Scan for the cell matching the given text and deliver its (x, y) coordinate at center. 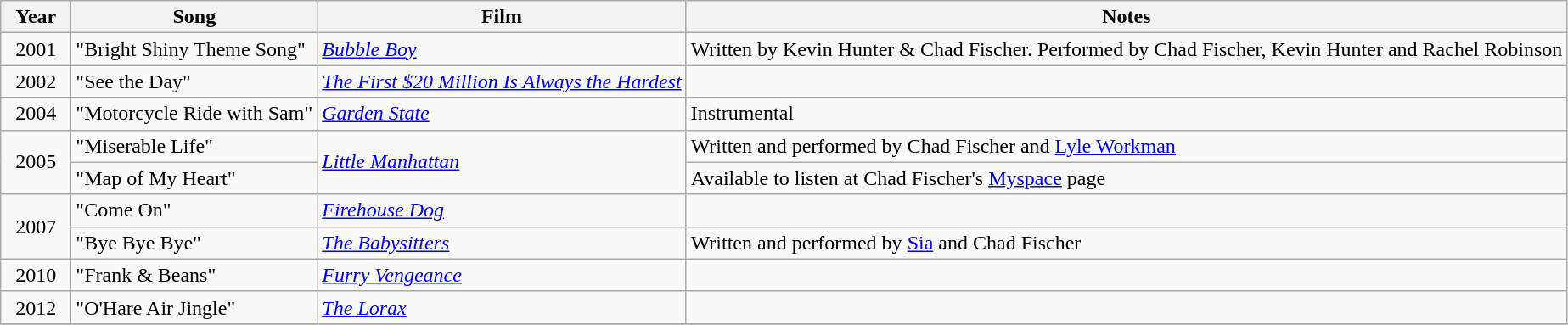
Film (502, 17)
The First $20 Million Is Always the Hardest (502, 81)
"O'Hare Air Jingle" (194, 307)
"See the Day" (194, 81)
Garden State (502, 114)
Song (194, 17)
"Map of My Heart" (194, 178)
Instrumental (1127, 114)
2002 (36, 81)
The Lorax (502, 307)
"Frank & Beans" (194, 275)
Written and performed by Sia and Chad Fischer (1127, 243)
2004 (36, 114)
"Bye Bye Bye" (194, 243)
2007 (36, 227)
"Miserable Life" (194, 146)
Written by Kevin Hunter & Chad Fischer. Performed by Chad Fischer, Kevin Hunter and Rachel Robinson (1127, 49)
Little Manhattan (502, 162)
Furry Vengeance (502, 275)
Written and performed by Chad Fischer and Lyle Workman (1127, 146)
"Come On" (194, 210)
Available to listen at Chad Fischer's Myspace page (1127, 178)
Notes (1127, 17)
Firehouse Dog (502, 210)
Bubble Boy (502, 49)
"Bright Shiny Theme Song" (194, 49)
"Motorcycle Ride with Sam" (194, 114)
2001 (36, 49)
2010 (36, 275)
2005 (36, 162)
Year (36, 17)
2012 (36, 307)
The Babysitters (502, 243)
